Output the [X, Y] coordinate of the center of the cell containing the given text.  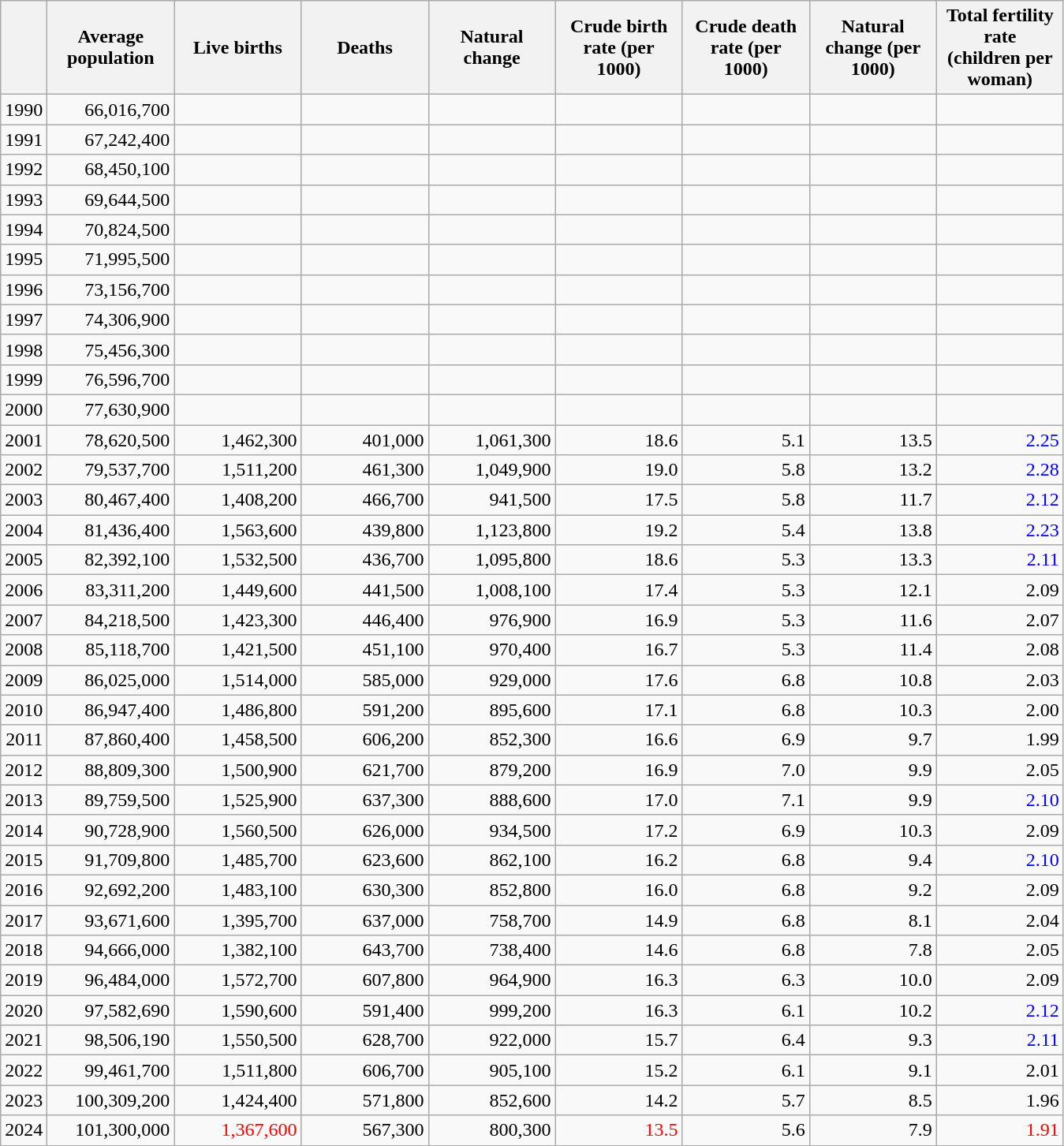
976,900 [492, 620]
637,000 [364, 920]
2011 [24, 740]
100,309,200 [110, 1100]
14.9 [618, 920]
13.2 [872, 470]
1,462,300 [238, 439]
1996 [24, 289]
2.07 [1000, 620]
637,300 [364, 800]
2.03 [1000, 680]
2020 [24, 1010]
9.1 [872, 1070]
7.9 [872, 1130]
11.4 [872, 650]
1994 [24, 230]
1,382,100 [238, 950]
2.28 [1000, 470]
98,506,190 [110, 1040]
929,000 [492, 680]
77,630,900 [110, 409]
630,300 [364, 890]
1,408,200 [238, 500]
1,483,100 [238, 890]
2012 [24, 770]
8.1 [872, 920]
10.0 [872, 980]
2021 [24, 1040]
90,728,900 [110, 830]
862,100 [492, 860]
970,400 [492, 650]
99,461,700 [110, 1070]
1,511,800 [238, 1070]
80,467,400 [110, 500]
17.5 [618, 500]
2.25 [1000, 439]
71,995,500 [110, 259]
1990 [24, 110]
1,486,800 [238, 710]
2.08 [1000, 650]
852,800 [492, 890]
19.0 [618, 470]
Natural change [492, 47]
1,590,600 [238, 1010]
19.2 [618, 530]
607,800 [364, 980]
591,200 [364, 710]
623,600 [364, 860]
2005 [24, 560]
2010 [24, 710]
69,644,500 [110, 200]
1,123,800 [492, 530]
7.1 [746, 800]
101,300,000 [110, 1130]
86,947,400 [110, 710]
7.0 [746, 770]
82,392,100 [110, 560]
9.4 [872, 860]
78,620,500 [110, 439]
86,025,000 [110, 680]
73,156,700 [110, 289]
75,456,300 [110, 349]
2017 [24, 920]
5.7 [746, 1100]
941,500 [492, 500]
79,537,700 [110, 470]
1,008,100 [492, 590]
Total fertility rate(children per woman) [1000, 47]
2023 [24, 1100]
2013 [24, 800]
999,200 [492, 1010]
922,000 [492, 1040]
606,700 [364, 1070]
451,100 [364, 650]
5.1 [746, 439]
1997 [24, 319]
10.8 [872, 680]
436,700 [364, 560]
16.7 [618, 650]
2019 [24, 980]
12.1 [872, 590]
1,550,500 [238, 1040]
2006 [24, 590]
9.7 [872, 740]
9.2 [872, 890]
13.3 [872, 560]
2016 [24, 890]
74,306,900 [110, 319]
2009 [24, 680]
2018 [24, 950]
7.8 [872, 950]
439,800 [364, 530]
14.2 [618, 1100]
2015 [24, 860]
94,666,000 [110, 950]
5.4 [746, 530]
1,395,700 [238, 920]
585,000 [364, 680]
1,572,700 [238, 980]
1,485,700 [238, 860]
1,423,300 [238, 620]
16.6 [618, 740]
1,367,600 [238, 1130]
571,800 [364, 1100]
1,500,900 [238, 770]
17.0 [618, 800]
2.01 [1000, 1070]
401,000 [364, 439]
852,600 [492, 1100]
643,700 [364, 950]
852,300 [492, 740]
2007 [24, 620]
1,563,600 [238, 530]
2004 [24, 530]
446,400 [364, 620]
2022 [24, 1070]
13.8 [872, 530]
17.2 [618, 830]
83,311,200 [110, 590]
15.7 [618, 1040]
1,061,300 [492, 439]
92,692,200 [110, 890]
567,300 [364, 1130]
1991 [24, 140]
1.99 [1000, 740]
1,560,500 [238, 830]
17.6 [618, 680]
606,200 [364, 740]
Natural change (per 1000) [872, 47]
15.2 [618, 1070]
91,709,800 [110, 860]
1,424,400 [238, 1100]
96,484,000 [110, 980]
2000 [24, 409]
1,449,600 [238, 590]
6.4 [746, 1040]
5.6 [746, 1130]
628,700 [364, 1040]
1992 [24, 170]
1999 [24, 379]
Deaths [364, 47]
6.3 [746, 980]
591,400 [364, 1010]
800,300 [492, 1130]
905,100 [492, 1070]
934,500 [492, 830]
66,016,700 [110, 110]
2008 [24, 650]
17.4 [618, 590]
16.2 [618, 860]
9.3 [872, 1040]
93,671,600 [110, 920]
1,514,000 [238, 680]
888,600 [492, 800]
11.7 [872, 500]
Crude death rate (per 1000) [746, 47]
441,500 [364, 590]
1,421,500 [238, 650]
461,300 [364, 470]
621,700 [364, 770]
738,400 [492, 950]
Average population [110, 47]
1,458,500 [238, 740]
8.5 [872, 1100]
97,582,690 [110, 1010]
70,824,500 [110, 230]
1,049,900 [492, 470]
626,000 [364, 830]
1,525,900 [238, 800]
68,450,100 [110, 170]
2.04 [1000, 920]
2.23 [1000, 530]
11.6 [872, 620]
16.0 [618, 890]
964,900 [492, 980]
1.96 [1000, 1100]
87,860,400 [110, 740]
466,700 [364, 500]
1,511,200 [238, 470]
1993 [24, 200]
1995 [24, 259]
1998 [24, 349]
2001 [24, 439]
879,200 [492, 770]
895,600 [492, 710]
2003 [24, 500]
1.91 [1000, 1130]
2002 [24, 470]
84,218,500 [110, 620]
81,436,400 [110, 530]
Live births [238, 47]
Crude birth rate (per 1000) [618, 47]
758,700 [492, 920]
2.00 [1000, 710]
10.2 [872, 1010]
1,095,800 [492, 560]
88,809,300 [110, 770]
76,596,700 [110, 379]
14.6 [618, 950]
67,242,400 [110, 140]
85,118,700 [110, 650]
2014 [24, 830]
89,759,500 [110, 800]
1,532,500 [238, 560]
2024 [24, 1130]
17.1 [618, 710]
